Provide the [x, y] coordinate of the cell's center where the given text is located.  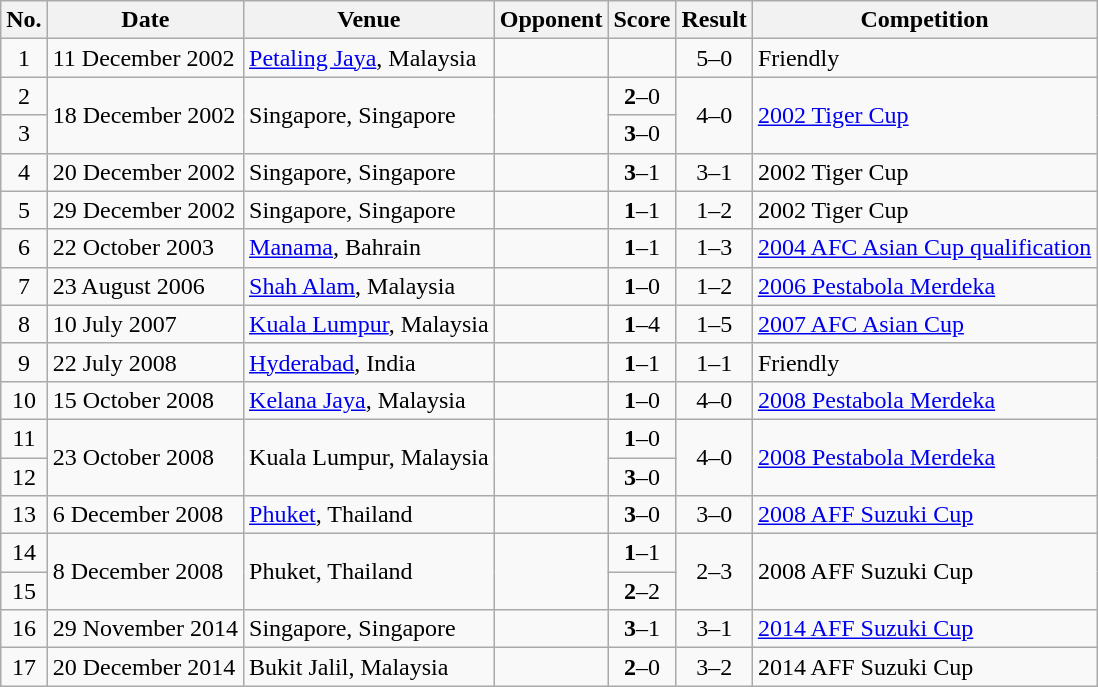
7 [24, 286]
20 December 2014 [145, 667]
Score [642, 20]
No. [24, 20]
10 July 2007 [145, 324]
2004 AFC Asian Cup qualification [924, 248]
2006 Pestabola Merdeka [924, 286]
Date [145, 20]
20 December 2002 [145, 172]
2–3 [714, 572]
29 December 2002 [145, 210]
12 [24, 477]
13 [24, 515]
22 July 2008 [145, 362]
17 [24, 667]
15 [24, 591]
Competition [924, 20]
6 December 2008 [145, 515]
2007 AFC Asian Cup [924, 324]
18 December 2002 [145, 115]
Opponent [551, 20]
8 December 2008 [145, 572]
Venue [370, 20]
1–5 [714, 324]
5–0 [714, 58]
11 December 2002 [145, 58]
Bukit Jalil, Malaysia [370, 667]
3 [24, 134]
Manama, Bahrain [370, 248]
11 [24, 438]
3–2 [714, 667]
10 [24, 400]
Shah Alam, Malaysia [370, 286]
Hyderabad, India [370, 362]
16 [24, 629]
Result [714, 20]
1–4 [642, 324]
23 October 2008 [145, 457]
4 [24, 172]
2–2 [642, 591]
Kelana Jaya, Malaysia [370, 400]
8 [24, 324]
6 [24, 248]
5 [24, 210]
Petaling Jaya, Malaysia [370, 58]
15 October 2008 [145, 400]
1–3 [714, 248]
29 November 2014 [145, 629]
2 [24, 96]
9 [24, 362]
22 October 2003 [145, 248]
23 August 2006 [145, 286]
1 [24, 58]
14 [24, 553]
